Determine the (X, Y) coordinate at the center of the cell enclosing the given text.  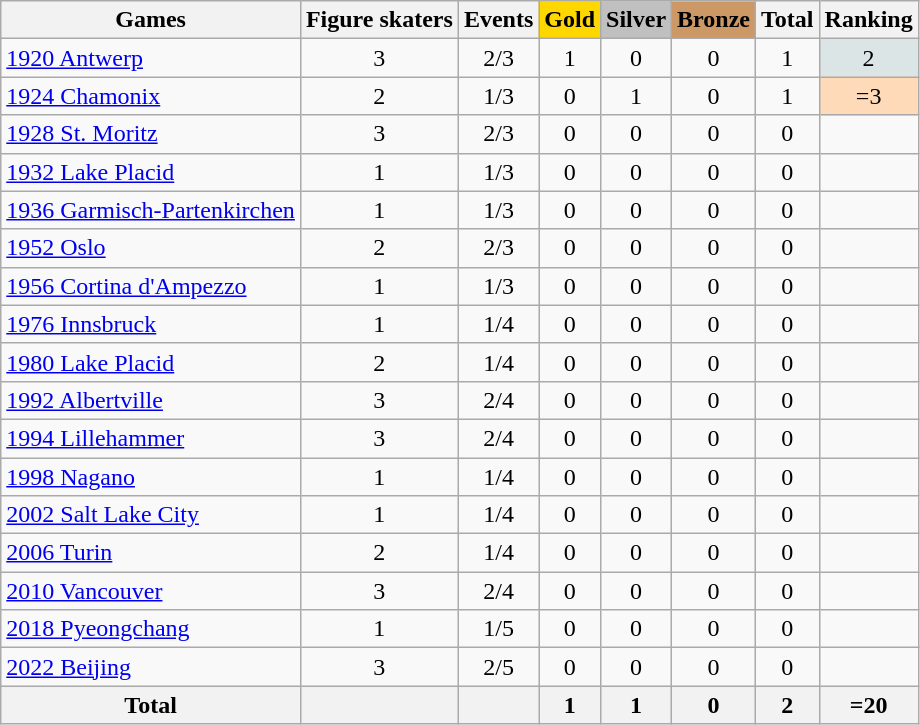
1924 Chamonix (151, 96)
1932 Lake Placid (151, 172)
1928 St. Moritz (151, 134)
2006 Turin (151, 553)
2002 Salt Lake City (151, 515)
=20 (868, 705)
1992 Albertville (151, 400)
1998 Nagano (151, 477)
1980 Lake Placid (151, 362)
2010 Vancouver (151, 591)
Ranking (868, 20)
Silver (636, 20)
Gold (570, 20)
1994 Lillehammer (151, 438)
1920 Antwerp (151, 58)
1952 Oslo (151, 248)
1/5 (498, 629)
2018 Pyeongchang (151, 629)
1976 Innsbruck (151, 324)
2/5 (498, 667)
Events (498, 20)
1936 Garmisch-Partenkirchen (151, 210)
Bronze (714, 20)
Games (151, 20)
Figure skaters (379, 20)
2022 Beijing (151, 667)
1956 Cortina d'Ampezzo (151, 286)
=3 (868, 96)
